Search for the cell housing the specified text and yield its (X, Y) center coordinate. 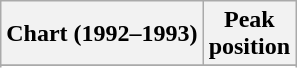
Chart (1992–1993) (102, 34)
Peakposition (249, 34)
